Search for the cell housing the specified text and yield its (X, Y) center coordinate. 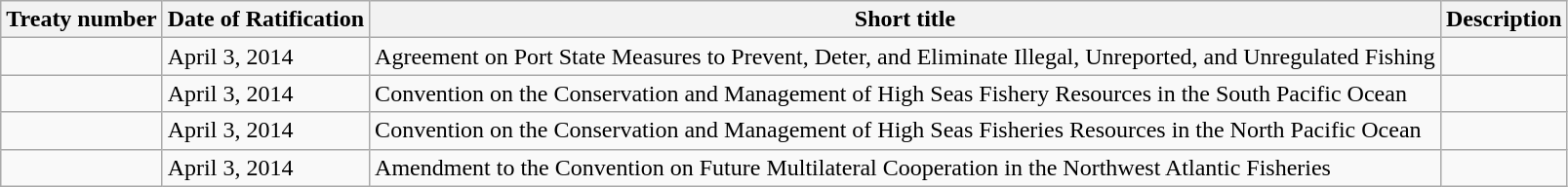
Short title (905, 19)
Date of Ratification (265, 19)
Convention on the Conservation and Management of High Seas Fishery Resources in the South Pacific Ocean (905, 93)
Description (1504, 19)
Treaty number (82, 19)
Agreement on Port State Measures to Prevent, Deter, and Eliminate Illegal, Unreported, and Unregulated Fishing (905, 56)
Amendment to the Convention on Future Multilateral Cooperation in the Northwest Atlantic Fisheries (905, 168)
Convention on the Conservation and Management of High Seas Fisheries Resources in the North Pacific Ocean (905, 131)
